Output the [x, y] coordinate of the center of the cell containing the given text.  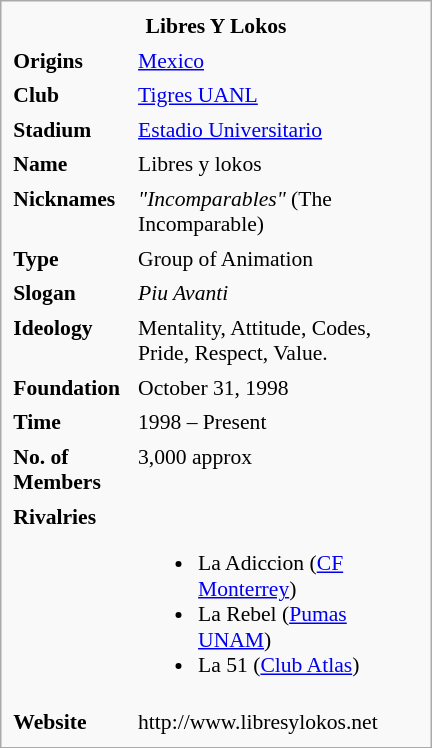
Estadio Universitario [279, 129]
1998 – Present [279, 422]
Nicknames [72, 211]
Libres y lokos [279, 164]
Group of Animation [279, 258]
Club [72, 95]
Mentality, Attitude, Codes, Pride, Respect, Value. [279, 340]
Stadium [72, 129]
3,000 approx [279, 469]
Piu Avanti [279, 293]
Mexico [279, 60]
Foundation [72, 387]
No. of Members [72, 469]
La Adiccion (CF Monterrey)La Rebel (Pumas UNAM)La 51 (Club Atlas) [279, 602]
Time [72, 422]
Slogan [72, 293]
Ideology [72, 340]
"Incomparables" (The Incomparable) [279, 211]
Tigres UANL [279, 95]
Type [72, 258]
http://www.libresylokos.net [279, 721]
October 31, 1998 [279, 387]
Libres Y Lokos [216, 26]
Name [72, 164]
Website [72, 721]
Origins [72, 60]
Rivalries [72, 602]
